For the text-containing cell, return its midpoint in (x, y) coordinate format. 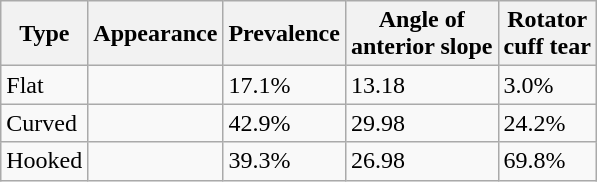
13.18 (422, 85)
26.98 (422, 161)
Type (44, 34)
3.0% (547, 85)
Flat (44, 85)
69.8% (547, 161)
Appearance (156, 34)
Angle ofanterior slope (422, 34)
Curved (44, 123)
Prevalence (284, 34)
29.98 (422, 123)
Hooked (44, 161)
17.1% (284, 85)
39.3% (284, 161)
42.9% (284, 123)
Rotatorcuff tear (547, 34)
24.2% (547, 123)
